Locate the cell with the specified text and output its (x, y) center coordinate. 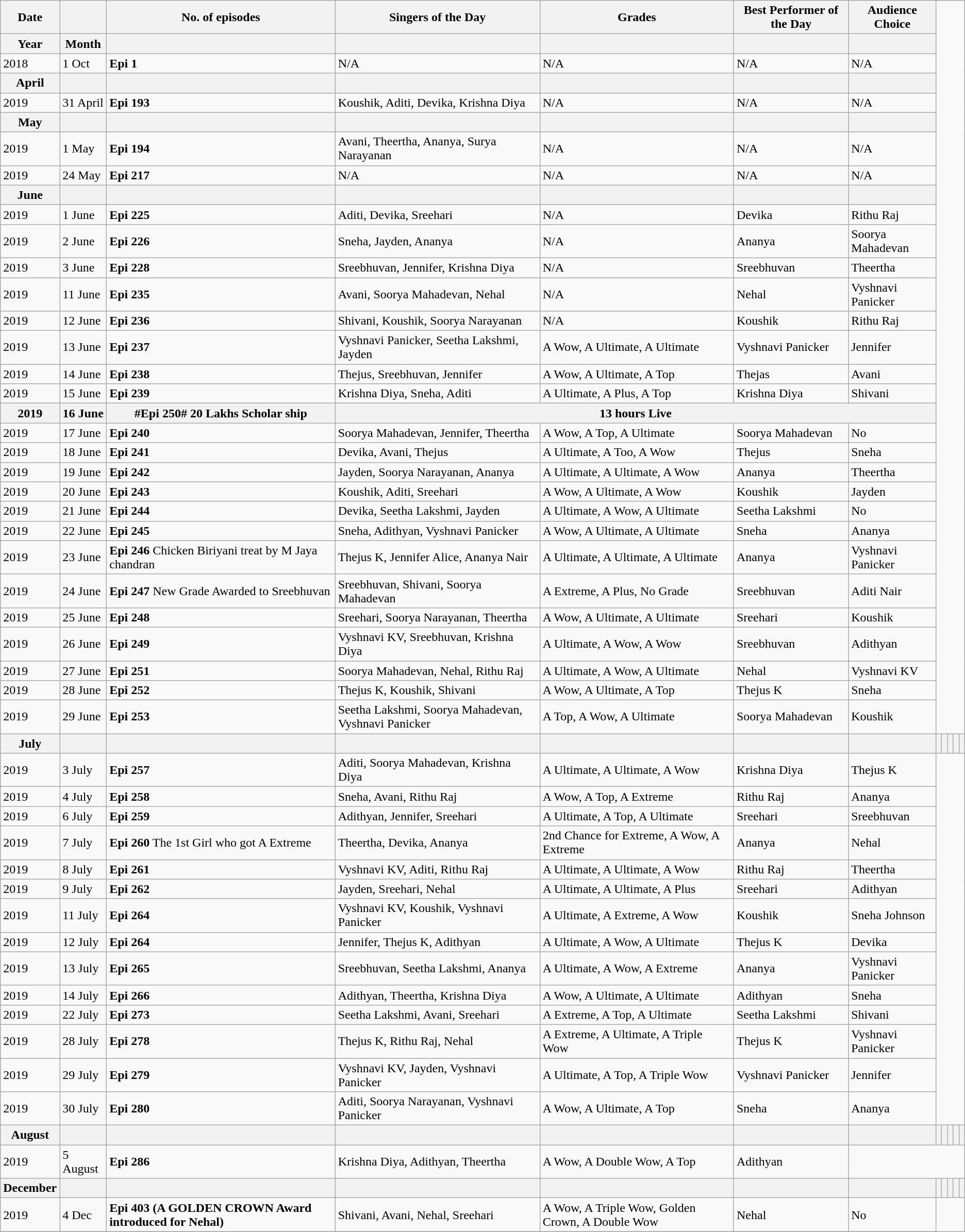
19 June (84, 472)
A Ultimate, A Wow, A Extreme (637, 969)
Avani, Soorya Mahadevan, Nehal (437, 294)
1 Oct (84, 63)
11 July (84, 915)
A Ultimate, A Ultimate, A Ultimate (637, 558)
20 June (84, 492)
12 July (84, 942)
Vyshnavi KV, Koushik, Vyshnavi Panicker (437, 915)
Shivani, Koushik, Soorya Narayanan (437, 321)
Epi 262 (221, 889)
25 June (84, 617)
Epi 280 (221, 1109)
Epi 228 (221, 267)
Krishna Diya, Sneha, Aditi (437, 394)
Epi 249 (221, 644)
June (30, 195)
Aditi, Soorya Mahadevan, Krishna Diya (437, 770)
Aditi, Devika, Sreehari (437, 214)
Epi 260 The 1st Girl who got A Extreme (221, 843)
A Ultimate, A Too, A Wow (637, 452)
Epi 240 (221, 433)
Vyshnavi KV, Sreebhuvan, Krishna Diya (437, 644)
Soorya Mahadevan, Nehal, Rithu Raj (437, 670)
A Top, A Wow, A Ultimate (637, 717)
April (30, 83)
24 June (84, 590)
Devika, Seetha Lakshmi, Jayden (437, 511)
Seetha Lakshmi, Soorya Mahadevan, Vyshnavi Panicker (437, 717)
Jennifer, Thejus K, Adithyan (437, 942)
3 July (84, 770)
Sneha, Adithyan, Vyshnavi Panicker (437, 531)
28 June (84, 690)
Epi 245 (221, 531)
A Ultimate, A Ultimate, A Plus (637, 889)
3 June (84, 267)
Jayden, Soorya Narayanan, Ananya (437, 472)
21 June (84, 511)
Vyshnavi KV (892, 670)
Singers of the Day (437, 18)
4 July (84, 797)
A Extreme, A Ultimate, A Triple Wow (637, 1041)
31 April (84, 103)
29 July (84, 1075)
1 May (84, 148)
13 June (84, 347)
26 June (84, 644)
Aditi Nair (892, 590)
Epi 243 (221, 492)
Best Performer of the Day (791, 18)
14 July (84, 995)
28 July (84, 1041)
Theertha, Devika, Ananya (437, 843)
15 June (84, 394)
Koushik, Aditi, Devika, Krishna Diya (437, 103)
A Ultimate, A Top, A Ultimate (637, 816)
Vyshnavi Panicker, Seetha Lakshmi, Jayden (437, 347)
Epi 265 (221, 969)
Thejus K, Rithu Raj, Nehal (437, 1041)
Month (84, 44)
Epi 403 (A GOLDEN CROWN Award introduced for Nehal) (221, 1215)
A Extreme, A Plus, No Grade (637, 590)
5 August (84, 1161)
23 June (84, 558)
Audience Choice (892, 18)
7 July (84, 843)
Epi 239 (221, 394)
Avani, Theertha, Ananya, Surya Narayanan (437, 148)
August (30, 1135)
Jayden (892, 492)
Sreebhuvan, Seetha Lakshmi, Ananya (437, 969)
Epi 193 (221, 103)
22 July (84, 1015)
8 July (84, 869)
24 May (84, 175)
Epi 246 Chicken Biriyani treat by M Jaya chandran (221, 558)
Epi 217 (221, 175)
Epi 259 (221, 816)
July (30, 744)
Sreebhuvan, Jennifer, Krishna Diya (437, 267)
A Ultimate, A Plus, A Top (637, 394)
14 June (84, 374)
Jayden, Sreehari, Nehal (437, 889)
11 June (84, 294)
Devika, Avani, Thejus (437, 452)
Epi 241 (221, 452)
Avani (892, 374)
A Ultimate, A Wow, A Wow (637, 644)
13 July (84, 969)
Sneha, Jayden, Ananya (437, 241)
Thejus K, Jennifer Alice, Ananya Nair (437, 558)
18 June (84, 452)
29 June (84, 717)
6 July (84, 816)
Thejus, Sreebhuvan, Jennifer (437, 374)
Epi 242 (221, 472)
Epi 278 (221, 1041)
Epi 273 (221, 1015)
Koushik, Aditi, Sreehari (437, 492)
Epi 235 (221, 294)
A Ultimate, A Extreme, A Wow (637, 915)
A Wow, A Top, A Extreme (637, 797)
Epi 237 (221, 347)
A Wow, A Ultimate, A Wow (637, 492)
4 Dec (84, 1215)
Epi 244 (221, 511)
2nd Chance for Extreme, A Wow, A Extreme (637, 843)
December (30, 1188)
Sreebhuvan, Shivani, Soorya Mahadevan (437, 590)
Shivani, Avani, Nehal, Sreehari (437, 1215)
Epi 248 (221, 617)
Adithyan, Jennifer, Sreehari (437, 816)
2 June (84, 241)
Epi 279 (221, 1075)
Epi 225 (221, 214)
Year (30, 44)
Thejus K, Koushik, Shivani (437, 690)
9 July (84, 889)
Aditi, Soorya Narayanan, Vyshnavi Panicker (437, 1109)
A Wow, A Triple Wow, Golden Crown, A Double Wow (637, 1215)
Epi 286 (221, 1161)
Epi 252 (221, 690)
Epi 1 (221, 63)
Sneha, Avani, Rithu Raj (437, 797)
A Extreme, A Top, A Ultimate (637, 1015)
Epi 238 (221, 374)
Epi 261 (221, 869)
Vyshnavi KV, Aditi, Rithu Raj (437, 869)
May (30, 122)
Epi 236 (221, 321)
No. of episodes (221, 18)
Epi 257 (221, 770)
Epi 247 New Grade Awarded to Sreebhuvan (221, 590)
Date (30, 18)
30 July (84, 1109)
A Wow, A Top, A Ultimate (637, 433)
Seetha Lakshmi, Avani, Sreehari (437, 1015)
Thejas (791, 374)
27 June (84, 670)
22 June (84, 531)
Sneha Johnson (892, 915)
Soorya Mahadevan, Jennifer, Theertha (437, 433)
A Ultimate, A Top, A Triple Wow (637, 1075)
Epi 253 (221, 717)
13 hours Live (636, 413)
Krishna Diya, Adithyan, Theertha (437, 1161)
Thejus (791, 452)
Epi 258 (221, 797)
Sreehari, Soorya Narayanan, Theertha (437, 617)
Epi 226 (221, 241)
Epi 194 (221, 148)
12 June (84, 321)
17 June (84, 433)
Epi 266 (221, 995)
2018 (30, 63)
Epi 251 (221, 670)
A Wow, A Double Wow, A Top (637, 1161)
Grades (637, 18)
Adithyan, Theertha, Krishna Diya (437, 995)
16 June (84, 413)
#Epi 250# 20 Lakhs Scholar ship (221, 413)
Vyshnavi KV, Jayden, Vyshnavi Panicker (437, 1075)
1 June (84, 214)
